Pinpoint the cell where the given text exists, returning its (x, y) midpoint coordinate. 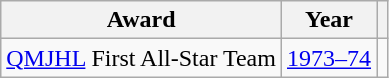
QMJHL First All-Star Team (142, 58)
1973–74 (328, 58)
Award (142, 20)
Year (328, 20)
